Return [X, Y] of the center of cell containing provided text 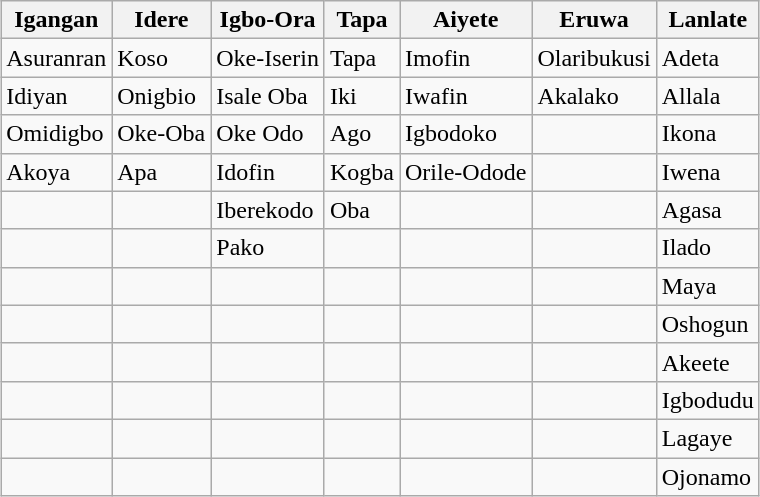
Iberekodo [268, 210]
Koso [162, 58]
Iki [362, 96]
Igangan [56, 20]
Idere [162, 20]
Ago [362, 134]
Lagaye [708, 438]
Oke-Oba [162, 134]
Ilado [708, 248]
Apa [162, 172]
Adeta [708, 58]
Isale Oba [268, 96]
Imofin [466, 58]
Pako [268, 248]
Idofin [268, 172]
Igbodudu [708, 400]
Kogba [362, 172]
Ikona [708, 134]
Oshogun [708, 324]
Akalako [594, 96]
Igbo-Ora [268, 20]
Olaribukusi [594, 58]
Allala [708, 96]
Agasa [708, 210]
Iwena [708, 172]
Oba [362, 210]
Asuranran [56, 58]
Onigbio [162, 96]
Akoya [56, 172]
Oke Odo [268, 134]
Akeete [708, 362]
Idiyan [56, 96]
Omidigbo [56, 134]
Igbodoko [466, 134]
Orile-Odode [466, 172]
Lanlate [708, 20]
Aiyete [466, 20]
Iwafin [466, 96]
Eruwa [594, 20]
Ojonamo [708, 477]
Oke-Iserin [268, 58]
Maya [708, 286]
